Scan for the cell matching the given text and deliver its [X, Y] coordinate at center. 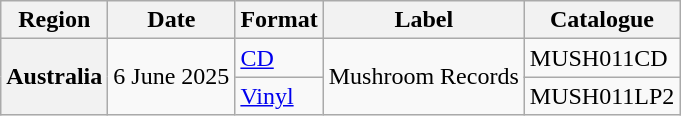
Format [279, 20]
MUSH011LP2 [602, 96]
6 June 2025 [172, 77]
Catalogue [602, 20]
Australia [54, 77]
Vinyl [279, 96]
CD [279, 58]
Date [172, 20]
MUSH011CD [602, 58]
Region [54, 20]
Mushroom Records [424, 77]
Label [424, 20]
